For the text-containing cell, return its midpoint in (X, Y) coordinate format. 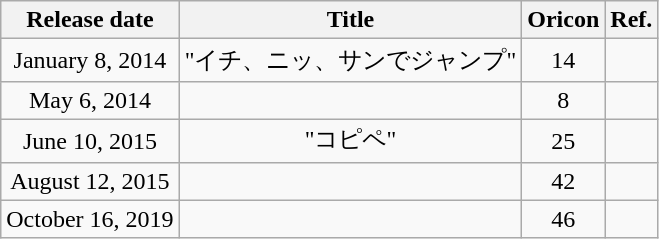
May 6, 2014 (90, 100)
"イチ、ニッ、サンでジャンプ" (350, 60)
Oricon (564, 20)
46 (564, 219)
Release date (90, 20)
October 16, 2019 (90, 219)
"コピペ" (350, 140)
8 (564, 100)
42 (564, 181)
August 12, 2015 (90, 181)
25 (564, 140)
14 (564, 60)
Ref. (632, 20)
January 8, 2014 (90, 60)
June 10, 2015 (90, 140)
Title (350, 20)
